Extract the [x, y] coordinate from the center of the cell holding the provided text.  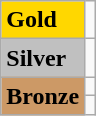
Gold [43, 20]
Bronze [43, 96]
Silver [43, 58]
